Scan for the cell matching the given text and deliver its (X, Y) coordinate at center. 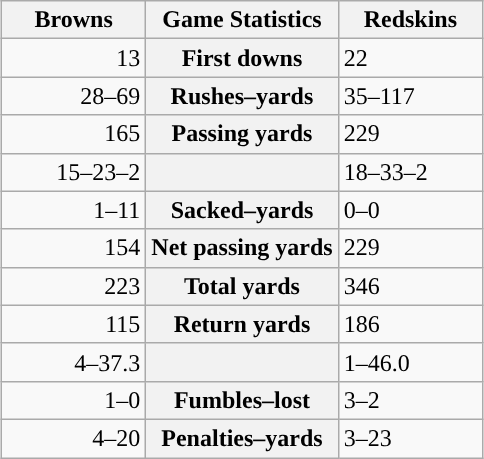
165 (73, 134)
115 (73, 324)
Fumbles–lost (242, 400)
Penalties–yards (242, 438)
Passing yards (242, 134)
4–20 (73, 438)
Rushes–yards (242, 96)
First downs (242, 58)
28–69 (73, 96)
13 (73, 58)
35–117 (410, 96)
Game Statistics (242, 20)
0–0 (410, 210)
3–23 (410, 438)
Browns (73, 20)
346 (410, 286)
Redskins (410, 20)
4–37.3 (73, 362)
Total yards (242, 286)
15–23–2 (73, 172)
3–2 (410, 400)
154 (73, 248)
Return yards (242, 324)
18–33–2 (410, 172)
Net passing yards (242, 248)
Sacked–yards (242, 210)
1–0 (73, 400)
1–46.0 (410, 362)
1–11 (73, 210)
22 (410, 58)
186 (410, 324)
223 (73, 286)
